Pinpoint the cell where the given text exists, returning its [X, Y] midpoint coordinate. 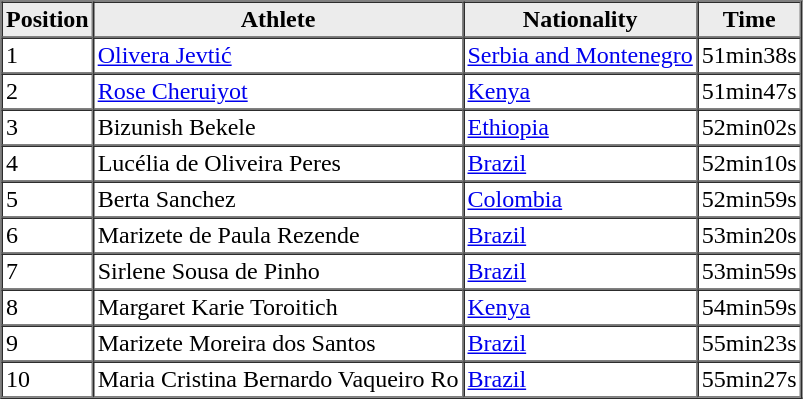
51min38s [749, 56]
4 [48, 164]
3 [48, 128]
Berta Sanchez [278, 200]
Serbia and Montenegro [580, 56]
Nationality [580, 20]
Bizunish Bekele [278, 128]
Rose Cheruiyot [278, 92]
9 [48, 344]
Position [48, 20]
Maria Cristina Bernardo Vaqueiro Ro [278, 380]
Marizete Moreira dos Santos [278, 344]
Time [749, 20]
52min02s [749, 128]
52min59s [749, 200]
Margaret Karie Toroitich [278, 308]
Sirlene Sousa de Pinho [278, 272]
6 [48, 236]
8 [48, 308]
1 [48, 56]
Colombia [580, 200]
7 [48, 272]
52min10s [749, 164]
10 [48, 380]
2 [48, 92]
Marizete de Paula Rezende [278, 236]
55min23s [749, 344]
53min59s [749, 272]
55min27s [749, 380]
54min59s [749, 308]
Olivera Jevtić [278, 56]
Ethiopia [580, 128]
51min47s [749, 92]
Athlete [278, 20]
53min20s [749, 236]
5 [48, 200]
Lucélia de Oliveira Peres [278, 164]
